Search for the cell housing the specified text and yield its (x, y) center coordinate. 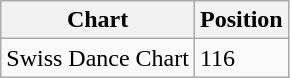
Chart (98, 20)
Swiss Dance Chart (98, 58)
Position (241, 20)
116 (241, 58)
